Scan for the cell matching the given text and deliver its (x, y) coordinate at center. 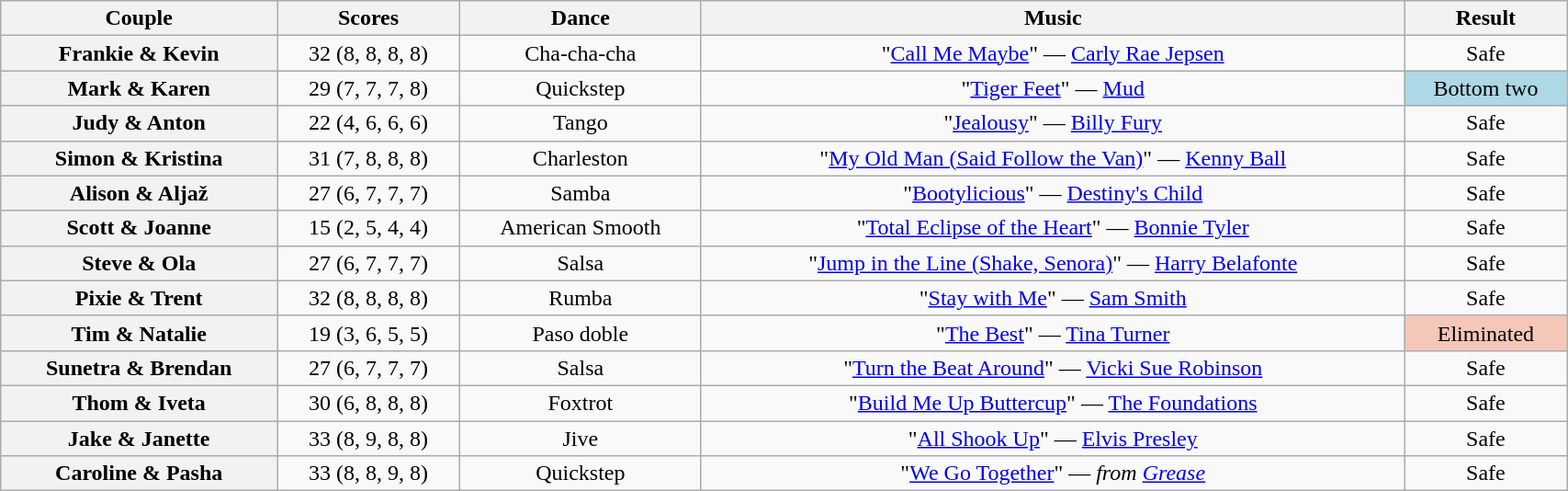
33 (8, 9, 8, 8) (369, 439)
"Total Eclipse of the Heart" — Bonnie Tyler (1053, 228)
Jive (581, 439)
"Stay with Me" — Sam Smith (1053, 298)
"Turn the Beat Around" — Vicki Sue Robinson (1053, 368)
Thom & Iveta (140, 403)
Dance (581, 18)
33 (8, 8, 9, 8) (369, 474)
"The Best" — Tina Turner (1053, 333)
Bottom two (1485, 88)
American Smooth (581, 228)
"My Old Man (Said Follow the Van)" — Kenny Ball (1053, 158)
Couple (140, 18)
Rumba (581, 298)
Cha-cha-cha (581, 53)
Foxtrot (581, 403)
19 (3, 6, 5, 5) (369, 333)
Tango (581, 123)
Music (1053, 18)
Jake & Janette (140, 439)
"Bootylicious" — Destiny's Child (1053, 193)
Eliminated (1485, 333)
"Jump in the Line (Shake, Senora)" — Harry Belafonte (1053, 263)
Scores (369, 18)
Simon & Kristina (140, 158)
Alison & Aljaž (140, 193)
Charleston (581, 158)
"Jealousy" — Billy Fury (1053, 123)
31 (7, 8, 8, 8) (369, 158)
Tim & Natalie (140, 333)
Mark & Karen (140, 88)
Samba (581, 193)
22 (4, 6, 6, 6) (369, 123)
Steve & Ola (140, 263)
Result (1485, 18)
Caroline & Pasha (140, 474)
"Call Me Maybe" — Carly Rae Jepsen (1053, 53)
"All Shook Up" — Elvis Presley (1053, 439)
15 (2, 5, 4, 4) (369, 228)
Scott & Joanne (140, 228)
30 (6, 8, 8, 8) (369, 403)
Pixie & Trent (140, 298)
Paso doble (581, 333)
"We Go Together" — from Grease (1053, 474)
Judy & Anton (140, 123)
Sunetra & Brendan (140, 368)
Frankie & Kevin (140, 53)
"Tiger Feet" — Mud (1053, 88)
29 (7, 7, 7, 8) (369, 88)
"Build Me Up Buttercup" — The Foundations (1053, 403)
